Scan for the cell matching the given text and deliver its [X, Y] coordinate at center. 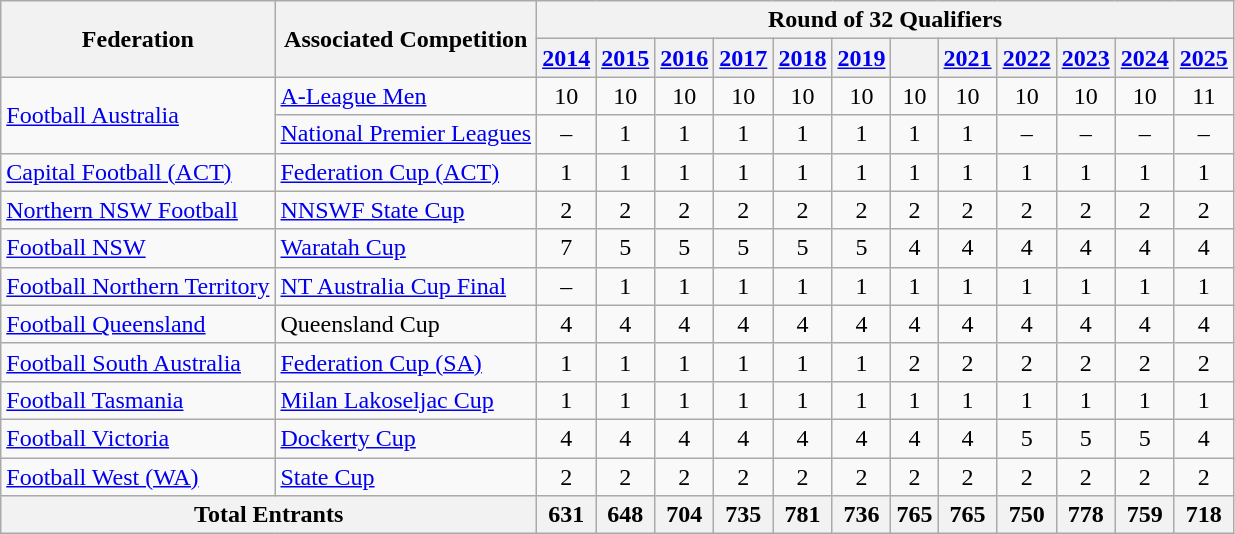
Dockerty Cup [406, 438]
2025 [1204, 58]
2024 [1144, 58]
Football West (WA) [138, 477]
Queensland Cup [406, 324]
Football Australia [138, 115]
2021 [968, 58]
781 [802, 515]
2014 [566, 58]
State Cup [406, 477]
Federation [138, 39]
Waratah Cup [406, 248]
2018 [802, 58]
2022 [1026, 58]
Round of 32 Qualifiers [886, 20]
718 [1204, 515]
Football Victoria [138, 438]
Milan Lakoseljac Cup [406, 400]
Football South Australia [138, 362]
Football Northern Territory [138, 286]
Capital Football (ACT) [138, 172]
Football NSW [138, 248]
735 [744, 515]
750 [1026, 515]
Federation Cup (SA) [406, 362]
2019 [862, 58]
736 [862, 515]
Football Tasmania [138, 400]
778 [1086, 515]
NNSWF State Cup [406, 210]
2023 [1086, 58]
2015 [626, 58]
2017 [744, 58]
759 [1144, 515]
Associated Competition [406, 39]
A-League Men [406, 96]
648 [626, 515]
NT Australia Cup Final [406, 286]
631 [566, 515]
Federation Cup (ACT) [406, 172]
2016 [684, 58]
11 [1204, 96]
Northern NSW Football [138, 210]
7 [566, 248]
Total Entrants [269, 515]
704 [684, 515]
National Premier Leagues [406, 134]
Football Queensland [138, 324]
